Scan for the cell matching the given text and deliver its [x, y] coordinate at center. 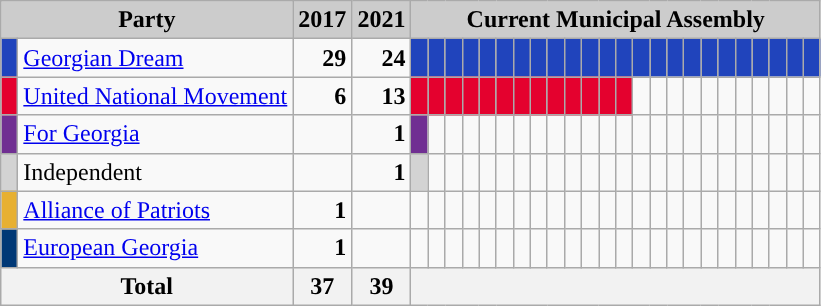
Party [147, 20]
Alliance of Patriots [156, 210]
13 [382, 96]
European Georgia [156, 248]
For Georgia [156, 134]
Current Municipal Assembly [616, 20]
6 [322, 96]
37 [322, 286]
United National Movement [156, 96]
Independent [156, 172]
39 [382, 286]
Total [147, 286]
2017 [322, 20]
24 [382, 58]
29 [322, 58]
Georgian Dream [156, 58]
2021 [382, 20]
